From the cell containing the given text, extract its center point as (x, y) coordinate. 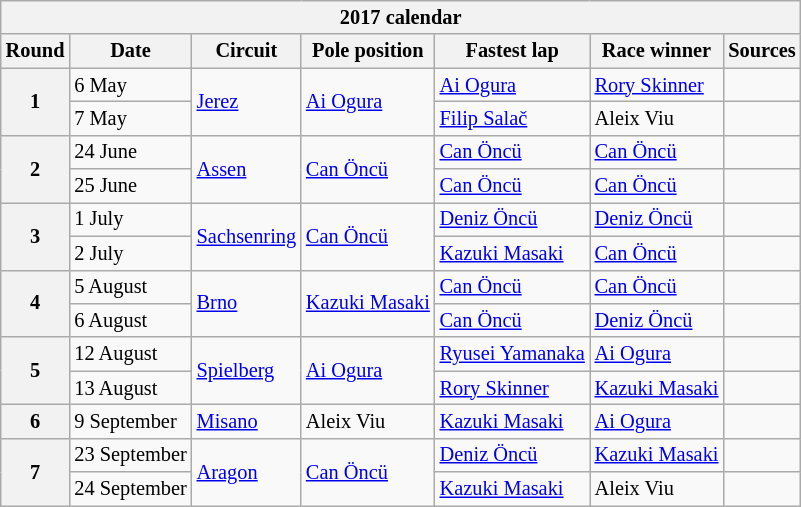
Circuit (246, 51)
25 June (130, 186)
Jerez (246, 102)
Misano (246, 421)
Assen (246, 168)
7 (36, 472)
Aragon (246, 472)
1 (36, 102)
Filip Salač (512, 118)
Spielberg (246, 370)
7 May (130, 118)
5 August (130, 287)
12 August (130, 354)
24 June (130, 152)
6 (36, 421)
Race winner (657, 51)
13 August (130, 388)
Brno (246, 304)
2 (36, 168)
4 (36, 304)
23 September (130, 455)
Fastest lap (512, 51)
9 September (130, 421)
2017 calendar (401, 17)
1 July (130, 219)
Date (130, 51)
Pole position (368, 51)
Sources (762, 51)
3 (36, 236)
5 (36, 370)
6 August (130, 320)
2 July (130, 253)
Sachsenring (246, 236)
6 May (130, 85)
24 September (130, 489)
Round (36, 51)
Ryusei Yamanaka (512, 354)
